Pinpoint the cell where the given text exists, returning its [X, Y] midpoint coordinate. 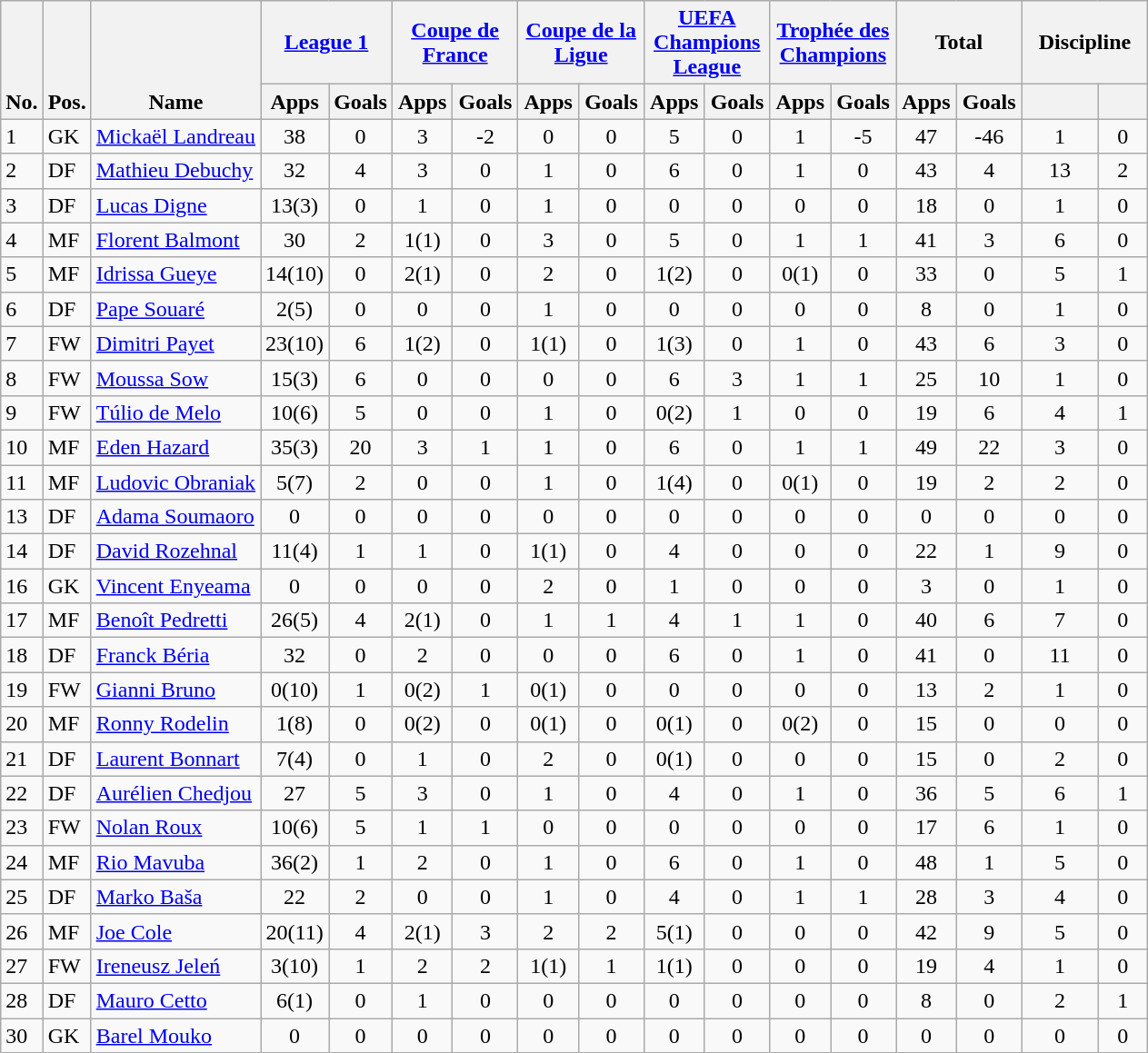
16 [22, 586]
-46 [989, 136]
23 [22, 828]
David Rozehnal [175, 551]
Coupe de France [454, 43]
Eden Hazard [175, 447]
Florent Balmont [175, 240]
Moussa Sow [175, 378]
2(5) [294, 309]
Total [960, 43]
42 [927, 931]
Ludovic Obraniak [175, 482]
Ireneusz Jeleń [175, 966]
38 [294, 136]
Nolan Roux [175, 828]
36 [927, 793]
Coupe de la Ligue [582, 43]
Pape Souaré [175, 309]
14(10) [294, 274]
Adama Soumaoro [175, 517]
36(2) [294, 862]
33 [927, 274]
48 [927, 862]
Marko Baša [175, 897]
35(3) [294, 447]
13(3) [294, 205]
20(11) [294, 931]
Aurélien Chedjou [175, 793]
Mauro Cetto [175, 1000]
Pos. [67, 60]
24 [22, 862]
14 [22, 551]
No. [22, 60]
Vincent Enyeama [175, 586]
Lucas Digne [175, 205]
Ronny Rodelin [175, 724]
-5 [863, 136]
Túlio de Melo [175, 412]
5(1) [674, 931]
Laurent Bonnart [175, 759]
1(3) [674, 343]
1(4) [674, 482]
6(1) [294, 1000]
Barel Mouko [175, 1035]
47 [927, 136]
UEFA Champions League [707, 43]
7(4) [294, 759]
Gianni Bruno [175, 690]
3(10) [294, 966]
League 1 [327, 43]
11(4) [294, 551]
49 [927, 447]
Name [175, 60]
Joe Cole [175, 931]
0(10) [294, 690]
Benoît Pedretti [175, 621]
26(5) [294, 621]
40 [927, 621]
23(10) [294, 343]
-2 [485, 136]
Franck Béria [175, 655]
26 [22, 931]
Rio Mavuba [175, 862]
Idrissa Gueye [175, 274]
Trophée des Champions [833, 43]
Mickaël Landreau [175, 136]
15(3) [294, 378]
1(8) [294, 724]
Mathieu Debuchy [175, 171]
Dimitri Payet [175, 343]
21 [22, 759]
5(7) [294, 482]
Discipline [1085, 43]
